Scan for the cell matching the given text and deliver its [x, y] coordinate at center. 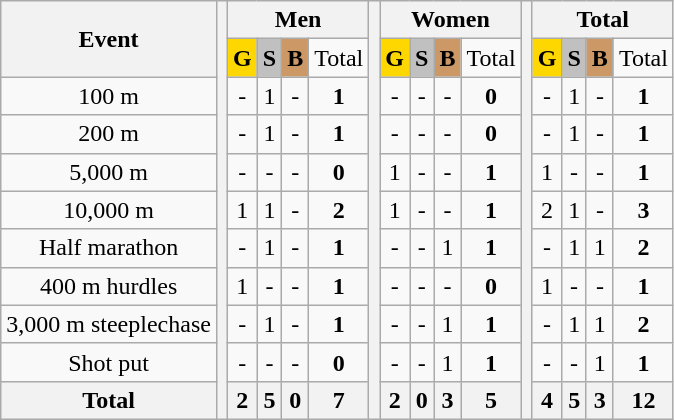
400 m hurdles [109, 286]
Men [298, 20]
5,000 m [109, 172]
Women [450, 20]
200 m [109, 134]
12 [643, 400]
4 [547, 400]
3,000 m steeplechase [109, 324]
10,000 m [109, 210]
7 [339, 400]
100 m [109, 96]
Event [109, 39]
Half marathon [109, 248]
Shot put [109, 362]
